Return [X, Y] of the center of cell containing provided text 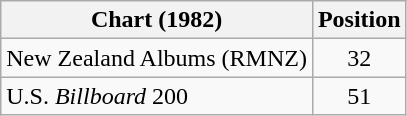
32 [359, 58]
U.S. Billboard 200 [157, 96]
51 [359, 96]
New Zealand Albums (RMNZ) [157, 58]
Chart (1982) [157, 20]
Position [359, 20]
